Find where the given text appears and provide that cell's center as [x, y] coordinate. 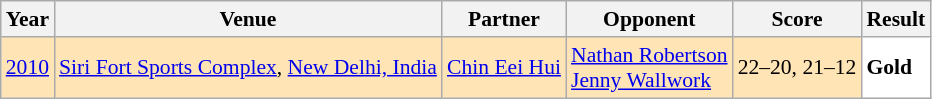
Gold [896, 68]
22–20, 21–12 [798, 68]
2010 [28, 68]
Year [28, 19]
Chin Eei Hui [504, 68]
Score [798, 19]
Opponent [650, 19]
Siri Fort Sports Complex, New Delhi, India [248, 68]
Venue [248, 19]
Result [896, 19]
Partner [504, 19]
Nathan Robertson Jenny Wallwork [650, 68]
